Find where the given text appears and provide that cell's center as (x, y) coordinate. 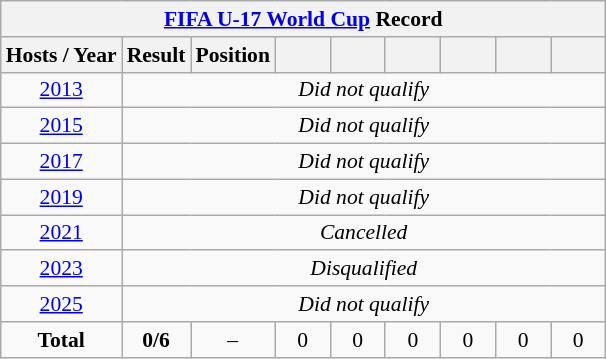
0/6 (156, 340)
2013 (62, 90)
– (232, 340)
2015 (62, 126)
Result (156, 55)
Cancelled (364, 233)
2025 (62, 304)
Disqualified (364, 269)
2021 (62, 233)
2017 (62, 162)
2019 (62, 197)
FIFA U-17 World Cup Record (304, 19)
Hosts / Year (62, 55)
Position (232, 55)
2023 (62, 269)
Total (62, 340)
